Detect which cell encompasses the target text, then output its (x, y) center coordinate. 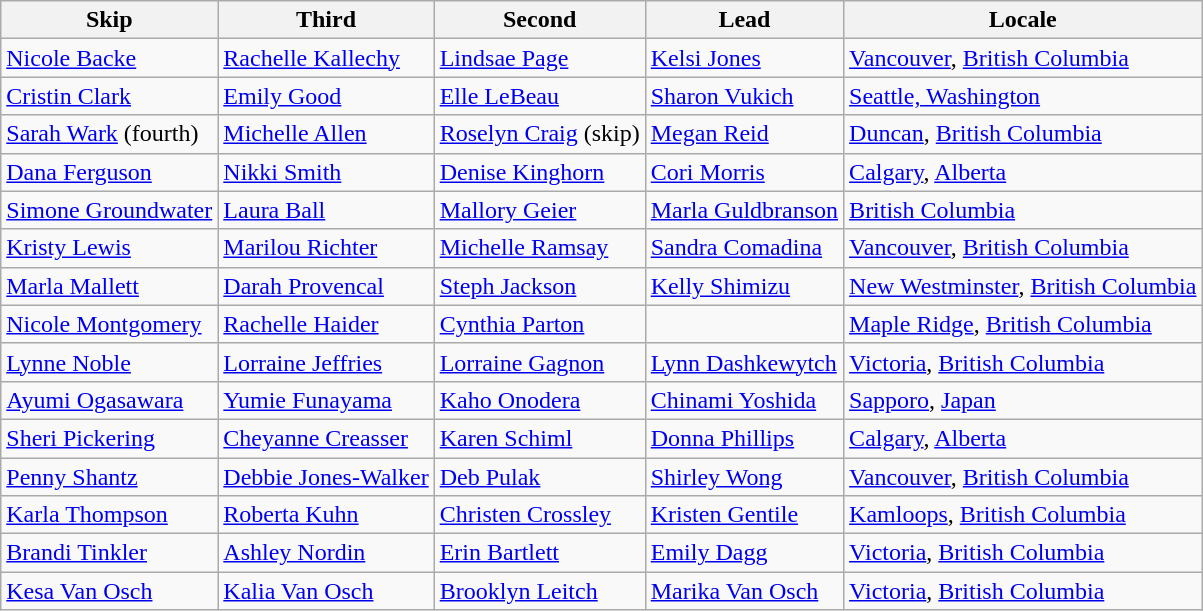
Rachelle Haider (326, 324)
Cristin Clark (110, 96)
Christen Crossley (540, 515)
Michelle Allen (326, 134)
Emily Good (326, 96)
Brandi Tinkler (110, 553)
Marla Mallett (110, 286)
Shirley Wong (744, 477)
Second (540, 20)
Locale (1023, 20)
Michelle Ramsay (540, 248)
Sheri Pickering (110, 438)
British Columbia (1023, 210)
Lindsae Page (540, 58)
Cheyanne Creasser (326, 438)
Maple Ridge, British Columbia (1023, 324)
Kalia Van Osch (326, 591)
Kaho Onodera (540, 400)
Marla Guldbranson (744, 210)
Chinami Yoshida (744, 400)
Nicole Montgomery (110, 324)
Mallory Geier (540, 210)
Nikki Smith (326, 172)
Lynn Dashkewytch (744, 362)
Sapporo, Japan (1023, 400)
Skip (110, 20)
Rachelle Kallechy (326, 58)
Denise Kinghorn (540, 172)
Karla Thompson (110, 515)
Emily Dagg (744, 553)
Seattle, Washington (1023, 96)
Erin Bartlett (540, 553)
Ayumi Ogasawara (110, 400)
Steph Jackson (540, 286)
Marilou Richter (326, 248)
Roberta Kuhn (326, 515)
Marika Van Osch (744, 591)
Third (326, 20)
Yumie Funayama (326, 400)
Kesa Van Osch (110, 591)
Nicole Backe (110, 58)
Dana Ferguson (110, 172)
Debbie Jones-Walker (326, 477)
Donna Phillips (744, 438)
Kelsi Jones (744, 58)
Simone Groundwater (110, 210)
Deb Pulak (540, 477)
Karen Schiml (540, 438)
New Westminster, British Columbia (1023, 286)
Kamloops, British Columbia (1023, 515)
Lead (744, 20)
Sarah Wark (fourth) (110, 134)
Cori Morris (744, 172)
Duncan, British Columbia (1023, 134)
Sandra Comadina (744, 248)
Lorraine Jeffries (326, 362)
Penny Shantz (110, 477)
Kristen Gentile (744, 515)
Laura Ball (326, 210)
Lorraine Gagnon (540, 362)
Lynne Noble (110, 362)
Cynthia Parton (540, 324)
Brooklyn Leitch (540, 591)
Megan Reid (744, 134)
Darah Provencal (326, 286)
Kristy Lewis (110, 248)
Kelly Shimizu (744, 286)
Elle LeBeau (540, 96)
Ashley Nordin (326, 553)
Roselyn Craig (skip) (540, 134)
Sharon Vukich (744, 96)
